Output the (x, y) coordinate of the center of the cell containing the given text.  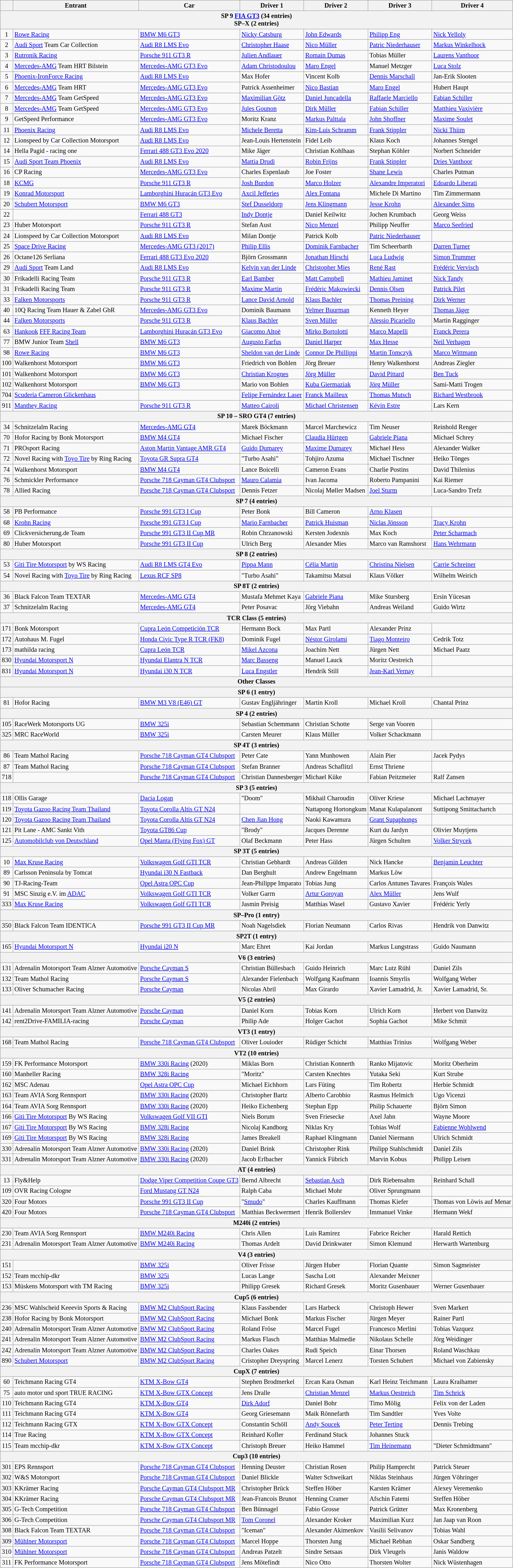
Jacques Derenne (336, 830)
Thomas von Löwis auf Menar (472, 1202)
Marco Seefried (472, 225)
Moritz Oestreich (400, 660)
308 (7, 1530)
Stefan Aust (272, 225)
171 (7, 628)
101 (7, 374)
Manthey Racing (76, 406)
Philipp Neuffer (400, 225)
16 (7, 172)
Matthias Trinius (400, 1042)
Jürgen Vöhringer (472, 1478)
Ben Bünnagel (272, 1509)
Nicki Thiim (472, 130)
Space Drive Racing (76, 247)
Romain Dumas (336, 55)
Christian Schotte (336, 724)
Car (189, 5)
8 (7, 108)
Tim Schrick (472, 1393)
76 (7, 480)
10Q Racing Team Hauer & Zabel GbR (76, 310)
Marco Mapelli (400, 331)
98 (7, 353)
Heiko Hammel (336, 1446)
W&S Motorsport (76, 1478)
60 (7, 1382)
68 (7, 522)
231 (7, 1244)
91 (7, 894)
Charles Putman (472, 172)
Sebastian Schemmann (272, 724)
90 (7, 883)
Marcel Lenerz (336, 1361)
Michael Bonk (272, 1318)
Grant Supaphongs (400, 819)
Manheller Racing (76, 1074)
311 (7, 1562)
Niklas Steinhaus (400, 1478)
Maxime Martin (272, 289)
Driver 2 (336, 5)
Carlos Antunes Tavares (400, 883)
Dennis Trebing (472, 1425)
Volker Garrn (272, 894)
Jörg Weidinger (472, 1339)
Mattia Drudi (272, 162)
Henrik Bollerslev (336, 1212)
Patrick Steuer (472, 1467)
auto motor und sport TRUE RACING (76, 1393)
26 (7, 257)
Julien Andlauer (272, 55)
Tim Sandtler (400, 1414)
rent2Drive-FAMILIA-racing (76, 1021)
Niels Borum (272, 1117)
Markus Winkelhock (472, 45)
169 (7, 1138)
Hendrik Still (336, 671)
Immanuel Vinke (400, 1212)
John Shoffner (400, 119)
306 (7, 1520)
Max Partl (336, 628)
SP 4T (3 entries) (256, 745)
Audi Sport Team Phoenix (76, 162)
24 (7, 236)
Ralf Zansen (472, 777)
Christian Rosen (336, 1467)
M240i (2 entries) (256, 1223)
Michael Schrey (472, 438)
Christopher Bartz (272, 1095)
6 (7, 87)
173 (7, 650)
Norbert Schneider (472, 151)
Charlie Postins (400, 469)
Fabienne Wohlwend (472, 1127)
Carsten Knechtes (336, 1074)
Matthias Beckwermert (272, 1212)
Matt Campbell (336, 278)
75 (7, 1393)
Alexandre Imperatori (400, 183)
Opel Manta (Flying Fox) GT (189, 841)
Rainer Partl (472, 1318)
3 (7, 55)
Joachim Nett (336, 650)
Müskens Motorsport with TM Racing (76, 1286)
Philipp Stahlschmidt (400, 1149)
Philipp Leisen (472, 1159)
Dominik Fugel (272, 639)
241 (7, 1339)
831 (7, 671)
Oliver Louioder (272, 1042)
141 (7, 1011)
Daniel Harper (336, 342)
Christian Menzel (336, 1393)
Thomas Preining (400, 300)
Björn Grossmann (272, 257)
OVR Racing Cologne (76, 1191)
Luca Engstler (272, 671)
Toyota GT86 Cup (189, 830)
Markus Fischer (336, 1318)
Gustavo Xavier (400, 904)
Michael Christensen (336, 406)
119 (7, 809)
Alberto Carobbio (336, 1095)
Herwarth Wartenburg (472, 1244)
Simon Sagmeister (472, 1265)
Suttipong Smittachartch (472, 809)
Scuderia Cameron Glickenhaus (76, 395)
87 (7, 767)
Mikhail Charoudin (336, 798)
Tim Robertz (400, 1085)
Ulrich Berg (272, 544)
Volkswagen Golf VII GTI (189, 1117)
331 (7, 1159)
Néstor Girolami (336, 639)
Patrick Kolb (336, 236)
Michael Mohr (336, 1191)
Jens Mötefindt (272, 1562)
Karl Heinz Teichmann (400, 1382)
Frédéric Vervisch (472, 268)
71 (7, 448)
Robin Frijns (336, 162)
Oliver Schumacher Racing (76, 989)
Jonathan Hirschi (336, 257)
Toyota GR Supra GT4 (189, 459)
Janis Waldow (472, 1552)
Daniel Brink (272, 1149)
MSC Wahlscheid Keeevin Sports & Racing (76, 1308)
Cup3 (10 entries) (256, 1456)
Dennis Fetzer (272, 491)
Markus Flasch (272, 1339)
36 (7, 597)
Cristopher Dreyspring (272, 1361)
Ferrari 488 GT3 (189, 215)
142 (7, 1021)
Benjamin Leuchter (472, 862)
Tobias Korn (336, 1011)
SP–Pro (1 entry) (256, 915)
Michael Rebhan (400, 1541)
Markus Lungstrass (400, 947)
Jörg Viebahn (336, 607)
René Rast (400, 268)
CP Racing (76, 172)
Matthias Wasel (336, 904)
Moritz Gusenbauer (400, 1286)
Felix von der Laden (472, 1403)
Audi R8 LMS GT4 Evo (189, 565)
Sindre Setsaas (336, 1552)
Neil Verhagen (472, 342)
Robin Chrzanowski (272, 533)
Nico Menzel (336, 225)
12 (7, 140)
Andy Soucek (336, 1425)
Klaus Müller (336, 735)
Simon Klemund (400, 1244)
TJ-Racing-Team (76, 883)
Harald Rettich (472, 1233)
Alexey Veremenko (472, 1488)
Jürgen Schulten (400, 841)
"Doom" (272, 798)
Vasilii Selivanov (400, 1530)
Michael Tischner (400, 459)
Maik Rönnefarth (336, 1414)
109 (7, 1191)
SP2T (1 entry) (256, 936)
Jacek Pydys (472, 756)
SP 4 (2 entries) (256, 714)
Tim Neuser (400, 427)
Andreas Weiland (400, 607)
Audi Sport Team Car Collection (76, 45)
18 (7, 183)
Lucas Lange (272, 1276)
240 (7, 1329)
236 (7, 1308)
19 (7, 193)
Reinhard Schall (472, 1180)
Manat Kulapalanont (400, 809)
Ercan Kara Osman (336, 1382)
704 (7, 395)
Fabio Grosse (336, 1509)
Peter Bonk (272, 512)
4 (7, 66)
Rasmus Helmich (400, 1095)
Octane126 Serliana (76, 257)
Chantal Prinz (472, 703)
Holger Gachot (336, 1021)
Luca Stolz (472, 66)
TCR Class (5 entries) (256, 618)
Jean-Francois Brunot (272, 1499)
Lars Kern (472, 406)
Henning Cramer (336, 1499)
Christina Nielsen (400, 565)
309 (7, 1541)
Christian Gebhardt (272, 862)
Hendrik von Danwitz (472, 926)
Audi Sport Team Land (76, 268)
162 (7, 1085)
Fabrice Reicher (400, 1233)
Michele Di Martino (400, 193)
33 (7, 300)
Tobias Vazquez (472, 1329)
Andreas Schaflitzl (336, 767)
Phoenix Racing (76, 130)
Michael Hess (400, 448)
MSC Adenau (76, 1085)
Kim-Luis Schramm (336, 130)
Johannes Stuck (400, 1435)
Hubert Haupt (472, 87)
MSC Sinzig e.V. im ADAC (76, 894)
Stef Dusseldorp (272, 204)
Schmickler Performance (76, 480)
Christian Krognes (272, 374)
420 (7, 1212)
Sebastian Asch (336, 1180)
Alain Pier (400, 756)
Afschin Fatemi (400, 1499)
Driver 1 (272, 5)
Philip Schauerte (400, 1106)
Daniel Keilwitz (336, 215)
Guido Dumarey (272, 448)
Automobilclub von Deutschland (76, 841)
SP 6 (1 entry) (256, 692)
Andrew Engelmann (336, 872)
Autohaus M. Fugel (76, 639)
Oliver Kriese (400, 798)
153 (7, 1286)
Nikolaus Schelle (400, 1339)
Maximilian Kurz (400, 1520)
Richard Gresek (336, 1286)
Jürgen Huber (336, 1265)
SP 3 (5 entries) (256, 788)
330 (7, 1149)
Carsten Meurer (272, 735)
159 (7, 1064)
Guido Naumann (472, 947)
Daniel Niermann (400, 1138)
RaceWerk Motorsports UG (76, 724)
Dirk Adorf (272, 1403)
Pippa Mann (272, 565)
Bernd Albrecht (272, 1180)
Dan Berghult (272, 872)
Sami-Matti Trogen (472, 384)
Björn Simon (472, 1106)
Célia Martin (336, 565)
Laurens Vanthoor (472, 55)
Michael Lachmayer (472, 798)
Christopher Mies (336, 268)
80 (7, 544)
"Moritz" (272, 1074)
Hella Pagid - racing one (76, 151)
302 (7, 1478)
Dirk Vleugels (400, 1552)
Markus Oestreich (400, 1393)
89 (7, 872)
Hermann Bock (272, 628)
14 (7, 151)
Herbert von Danwitz (472, 1011)
Marek Böckmann (272, 427)
Herbie Schmidt (472, 1085)
Yelmer Buurman (336, 310)
Manuel Lauck (336, 660)
Mario Farnbacher (272, 522)
Fly&Help (76, 1180)
310 (7, 1552)
Giti Tire Motorsport by WS Racing (76, 565)
Kai Riemer (472, 480)
Felipe Fernández Laser (272, 395)
Einar Thorsen (400, 1350)
Nico Otto (336, 1562)
Jens Dralle (272, 1393)
151 (7, 1265)
Volker Strycek (472, 841)
Sven Müller (336, 321)
EPS Rennsport (76, 1467)
GetSpeed Performance (76, 119)
Jochen Krumbach (400, 215)
125 (7, 841)
Arno Klasen (400, 512)
Thorsten Jung (336, 1541)
Jan Jaap van Roon (472, 1520)
Hyundai i30 N TCR (189, 671)
Alex Müller (400, 894)
Jesse Krohn (400, 204)
Indy Dontje (272, 215)
Patrick Huisman (336, 522)
Nicolaj Møller Madsen (336, 491)
Lars Harbeck (336, 1308)
Max Koch (400, 533)
Nico Müller (336, 45)
Earl Bamber (272, 278)
Heiko Eichenberg (272, 1106)
Dacia Logan (189, 798)
Mustafa Mehmet Kaya (272, 597)
Thomas Ardelt (272, 1244)
Olaf Beckmann (272, 841)
V4 (3 entries) (256, 1255)
Driver 3 (400, 5)
Pit Lane - AMC Sankt Vith (76, 830)
MRC RaceWorld (76, 735)
Timo Mölig (400, 1403)
Volker Schackmann (400, 735)
242 (7, 1350)
Jörg Breuer (336, 363)
Franck Mailleux (336, 395)
303 (7, 1488)
Bill Cameron (336, 512)
Mercedes-AMG Team HRT (76, 87)
Cameron Evans (336, 469)
Sascha Lott (336, 1276)
Alexander Walker (472, 448)
Ralph Caba (272, 1191)
Nattapong Hortongkum (336, 809)
Jasmin Preisig (272, 904)
Tom Coronel (272, 1520)
167 (7, 1127)
Andreas Ziegler (472, 363)
V6 (3 entries) (256, 958)
Martin Ragginger (472, 321)
Tobias Wahl (472, 1530)
37 (7, 607)
Alexander Prinz (400, 628)
Roland Waschkau (472, 1350)
Konrad Motorsport (76, 193)
Jean-Philippe Imparato (272, 883)
Kelvin van der Linde (272, 268)
Michael Küke (336, 777)
Georg Griesemann (272, 1414)
22 (7, 215)
77 (7, 342)
Ernst Thriene (400, 767)
160 (7, 1074)
Noah Nagelsdiek (272, 926)
10 (7, 862)
Philipp Gresek (272, 1286)
Tim Zimmermann (472, 193)
100 (7, 363)
Marco Wittmann (472, 353)
Dominik Baumann (272, 310)
Nick Wüstenhagen (472, 1562)
2 (7, 45)
Peter Hass (336, 841)
Maxime Dumarey (336, 448)
30 (7, 278)
Thorsten Wolter (400, 1562)
Mauro Calamia (272, 480)
Stefan Branner (272, 767)
Thomas Mutsch (400, 395)
Tobias Jung (336, 883)
Christopher Rink (336, 1149)
SP 10 – SRO GT4 (7 entries) (256, 416)
Joel Sturm (400, 491)
40 (7, 310)
Luis Ramirez (336, 1233)
Dodge Viper Competition Coupe GT3 (189, 1180)
Tiago Monteiro (400, 639)
Simon Trummer (472, 257)
Kai Jordan (336, 947)
True Racing (76, 1435)
Raffaele Marciello (400, 98)
Rudi Speich (336, 1350)
Klaus Fassbender (272, 1308)
13 (7, 1180)
Mario von Bohlen (272, 384)
Krohn Racing (76, 522)
Maxime Soulet (472, 119)
Kuba Giermaziak (336, 384)
Ford Mustang GT N24 (189, 1191)
Sophia Gachot (400, 1021)
Christian Büllesbach (272, 968)
Dominik Farnbacher (336, 247)
69 (7, 533)
333 (7, 904)
Reinhold Renger (472, 427)
133 (7, 989)
Niclas Jönsson (400, 522)
AT (4 entries) (256, 1170)
Mercedes-AMG GT3 (2017) (189, 247)
PB Performance (76, 512)
Florian Neumann (336, 926)
Kersten Jodexnis (336, 533)
70 (7, 438)
325 (7, 735)
320 (7, 1202)
Carlsson Peninsula by Tomcat (76, 872)
Entrant (76, 5)
Xavier Lamadrid, Sr. (472, 989)
Jan-Erik Slooten (472, 77)
Tobias Wolf (400, 1127)
BMW M3 V8 (E46) GT (189, 703)
Ferdinand Stuck (336, 1435)
Kurt du Jardyn (400, 830)
Thomas Kiefer (400, 1202)
Frédéric Yerly (472, 904)
Nick Hancke (400, 862)
Michael von Zabiensky (472, 1361)
74 (7, 469)
Patrick Grütter (400, 1509)
Dennis Olsen (400, 289)
Daniel Juncadella (336, 98)
Miklas Born (272, 1064)
Christoph Hewer (400, 1308)
301 (7, 1467)
Carlos Rivas (400, 926)
112 (7, 1425)
Shane Lewis (400, 172)
Christian Kohlhaas (336, 151)
81 (7, 703)
172 (7, 639)
François Wales (472, 883)
Yutaka Seki (400, 1074)
Tim Heinemann (400, 1446)
111 (7, 1414)
105 (7, 724)
Kévin Estre (400, 406)
SP 3T (5 entries) (256, 851)
Lars Füting (336, 1085)
Marc Lutz Rühl (400, 968)
Oliver Frisse (272, 1265)
58 (7, 512)
Klaus Koch (400, 140)
SP 8 (2 entries) (256, 554)
Oskar Sandberg (472, 1541)
Mike Schmit (472, 1021)
Ivan Jacoma (336, 480)
Rüdiger Schicht (336, 1042)
VT2 (10 entries) (256, 1053)
Jürgen Nett (400, 650)
Christopher Haase (272, 45)
Lexus RCF SP8 (189, 575)
Jean-Louis Hertenstein (272, 140)
Hankook FFF Racing Team (76, 331)
Max Hesse (400, 342)
115 (7, 1446)
Connor De Phillippi (336, 353)
Andreas Patzelt (272, 1552)
mathilda racing (76, 650)
Dirk Müller (336, 108)
Matteo Cairoli (272, 406)
Matthias Malmedie (336, 1339)
Marc Ehret (272, 947)
114 (7, 1435)
Christian Konnerth (336, 1064)
Stephan Epp (336, 1106)
7 (7, 98)
Hofor Racing (76, 703)
830 (7, 660)
Aston Martin Vantage AMR GT4 (189, 448)
Werner Gusenbauer (472, 1286)
Klaus Völker (400, 575)
Cedrik Totz (472, 639)
Mikel Azcona (272, 650)
Heiko Tönges (472, 459)
Christoph Breuer (272, 1446)
Cupra León Competición TCR (189, 628)
164 (7, 1106)
Axcil Jefferies (272, 193)
Joe Foster (336, 172)
Constantin Schöll (272, 1425)
Jules Gounon (272, 108)
9 (7, 119)
Michael Eichhorn (272, 1085)
Hyundai i20 N (189, 947)
Dries Vanthoor (472, 162)
72 (7, 459)
Alex Fontana (336, 193)
Jacob Erlbacher (272, 1159)
Alexander Meixner (400, 1276)
Sven Friesecke (336, 1117)
Laura Kraihamer (472, 1382)
Mercedes-AMG Team HRT Bilstein (76, 66)
34 (7, 427)
Kenneth Heyer (400, 310)
Cupra León TCR (189, 650)
Ollis Garage (76, 798)
Olivier Muytjens (472, 830)
Yann Munhowen (336, 756)
Franck Perera (472, 331)
Bonk Motorsport (76, 628)
23 (7, 225)
Guido Wirtz (472, 607)
Peter Posavac (272, 607)
Josh Burdon (272, 183)
Philipp Eng (400, 34)
Karsten Krämer (400, 1488)
SP 7 (4 entries) (256, 501)
890 (7, 1361)
Ulrich Korn (400, 1011)
Marcel Fugel (336, 1329)
304 (7, 1499)
Hermann Wekf (472, 1212)
Peter Scharmach (472, 533)
Luca Ludwig (400, 257)
Mirko Bortolotti (336, 331)
Tobias Müller (400, 55)
Friedrich von Bohlen (272, 363)
44 (7, 321)
230 (7, 1233)
152 (7, 1276)
Driver 4 (472, 5)
120 (7, 819)
David Thilenius (472, 469)
163 (7, 1095)
Michael Fischer (272, 438)
350 (7, 926)
Yannick Fübrich (336, 1159)
Nico Bastian (336, 87)
Torsten Schubert (400, 1361)
Alexander Sims (472, 204)
86 (7, 756)
Charles Kauffmann (336, 1202)
Lance Boicelli (272, 469)
Gustav Engljähringer (272, 703)
Ranko Mijatovic (400, 1064)
Ulrich Schmidt (472, 1138)
Dirk Riebensahm (400, 1180)
Alexander Kroker (336, 1520)
Hans Wehrmann (472, 544)
Teichmann Racing GTX (76, 1425)
Charles Oakes (272, 1350)
Johannes Stengel (472, 140)
54 (7, 575)
Marvin Kobus (400, 1159)
Carrie Schreiner (472, 565)
Jens Klingmann (336, 204)
Daniel Blickle (272, 1478)
305 (7, 1509)
Black Falcon Team IDENTICA (76, 926)
121 (7, 830)
718 (7, 777)
Wayne Moore (472, 1117)
Chris Allen (272, 1233)
Fidel Leib (336, 140)
Alessio Picariello (400, 321)
Andreas Gülden (336, 862)
166 (7, 1117)
Martin Tomczyk (400, 353)
Augusto Farfus (272, 342)
Sheldon van der Linde (272, 353)
Darren Turner (472, 247)
131 (7, 968)
168 (7, 1042)
Maximilian Götz (272, 98)
Allied Racing (76, 491)
Jean-Karl Vernay (400, 671)
Luca-Sandro Trefz (472, 491)
Edoardo Liberati (472, 183)
Artur Goroyan (336, 894)
Jürgen Meyer (400, 1318)
Roland Fröse (272, 1329)
11 (7, 130)
Marc Basseng (272, 660)
"Iceman" (272, 1530)
Xavier Lamadrid, Jr. (400, 989)
V5 (2 entries) (256, 1000)
SP 8T (2 entries) (256, 586)
Stephen Brodmerkel (272, 1382)
5 (7, 77)
Honda Civic Type R TCR (FK8) (189, 639)
Ioannis Smyrlis (400, 979)
Dennis Marschall (400, 77)
CupX (7 entries) (256, 1371)
Raphael Klingmann (336, 1138)
Nicolaj Kandborg (272, 1127)
Florian Quante (400, 1265)
Patrick Pilet (472, 289)
Michele Beretta (272, 130)
Peter Terting (400, 1425)
1 (7, 34)
Daniel Korn (272, 1011)
Manuel Metzger (400, 66)
Christian Dannesberger (272, 777)
Alexander Fielenbach (272, 979)
Marcel Hoppe (272, 1541)
Max Kronenberg (472, 1509)
Cup5 (6 entries) (256, 1297)
Yves Volte (472, 1414)
Markus Löw (400, 872)
Ersin Yücesan (472, 597)
Patrick Assenheimer (272, 87)
25 (7, 247)
Max Hofer (272, 77)
Charles Espenlaub (272, 172)
Adam Christodoulou (272, 66)
110 (7, 1403)
Peter Cate (272, 756)
Moritz Kranz (272, 119)
Marco Holzer (336, 183)
Niklas Kry (336, 1127)
Lance David Arnold (272, 300)
63 (7, 331)
Thomas Jäger (472, 310)
102 (7, 384)
Francesco Merlini (400, 1329)
Ugo Vicenzi (472, 1095)
Nicolas Abril (272, 989)
James Breakell (272, 1138)
John Edwards (336, 34)
BMW Junior Team Shell (76, 342)
Oliver Sprungmann (400, 1191)
PROsport Racing (76, 448)
Clickversicherung.de Team (76, 533)
Naoki Kawamura (336, 819)
Tohjiro Azuma (336, 459)
KCMG (76, 183)
Sven Markert (472, 1308)
SP 9 FIA GT3 (34 entries)SP–X (2 entries) (256, 20)
118 (7, 798)
Michael Kroll (400, 703)
Fabian Peitzmeier (400, 777)
Marcel Marchewicz (336, 427)
Philip Ade (272, 1021)
20 (7, 204)
Philip Hamprecht (400, 1467)
VT3 (1 entry) (256, 1032)
Axel Jahn (400, 1117)
Hyundai i30 N Fastback (189, 872)
Marco van Ramshorst (400, 544)
Martin Kroll (336, 703)
165 (7, 947)
"Dieter Schmidtmann" (472, 1446)
Nick Tandy (472, 278)
Stephan Köhler (400, 151)
Giacomo Altoè (272, 331)
Claudia Hürtgen (336, 438)
31 (7, 289)
Richard Westbrook (472, 395)
Phoenix-IronForce Racing (76, 77)
78 (7, 491)
Mathieu Jaminet (400, 278)
Chen Jian Hong (272, 819)
Philip Ellis (272, 247)
Serge van Vooren (400, 724)
Tim Scheerbarth (400, 247)
Michael Paatz (472, 650)
Mike Stursberg (400, 597)
David Drinkwater (336, 1244)
Reinhard Kofler (272, 1435)
Mike Jäger (272, 151)
Rutronik Racing (76, 55)
Vincent Kolb (336, 77)
132 (7, 979)
Ben Tuck (472, 374)
Christopher Brück (272, 1488)
Tracy Krohn (472, 522)
Markus Palttala (336, 119)
Roberto Pampanini (400, 480)
Milan Dontje (272, 236)
Daniel Bohr (336, 1403)
Hyundai Elantra N TCR (189, 660)
911 (7, 406)
Nicky Catsburg (272, 34)
Max Girardo (336, 989)
Moritz Oberheim (472, 1064)
15 (7, 162)
David Pittard (400, 374)
Nick Yelloly (472, 34)
Jens Wulf (472, 894)
Walter Schweikart (336, 1478)
Henry Walkenhorst (400, 363)
Henning Deuster (272, 1467)
Frédéric Makowiecki (336, 289)
"Brody" (272, 830)
Kurt Strube (472, 1074)
Wolfgang Kaufmann (336, 979)
"Smudo" (272, 1202)
Alexander Mies (336, 544)
Wilhelm Weirich (472, 575)
Guido Heinrich (336, 968)
Dirk Werner (472, 300)
53 (7, 565)
238 (7, 1318)
Georg Weiss (472, 215)
29 (7, 268)
Other Classes (256, 682)
Alexander Akimenkov (336, 1530)
Takamitsu Matsui (336, 575)
Matthieu Vaxivière (472, 108)
